Return the [x, y] coordinate for the center point of the cell that contains the specified text.  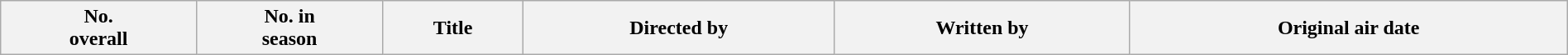
Original air date [1348, 28]
Written by [982, 28]
No.overall [99, 28]
Directed by [678, 28]
No. inseason [289, 28]
Title [453, 28]
